Output the (X, Y) coordinate of the center of the cell containing the given text.  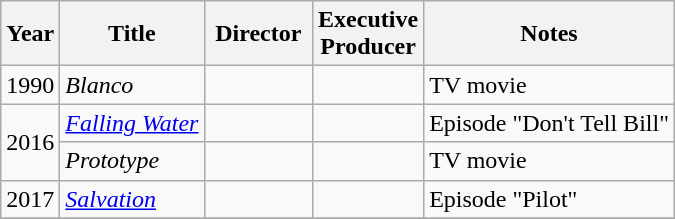
2016 (30, 142)
ExecutiveProducer (368, 34)
2017 (30, 199)
Year (30, 34)
Prototype (132, 161)
1990 (30, 85)
Episode "Don't Tell Bill" (550, 123)
Notes (550, 34)
Falling Water (132, 123)
Blanco (132, 85)
Title (132, 34)
Salvation (132, 199)
Episode "Pilot" (550, 199)
Director (258, 34)
